Detect which cell encompasses the target text, then output its [X, Y] center coordinate. 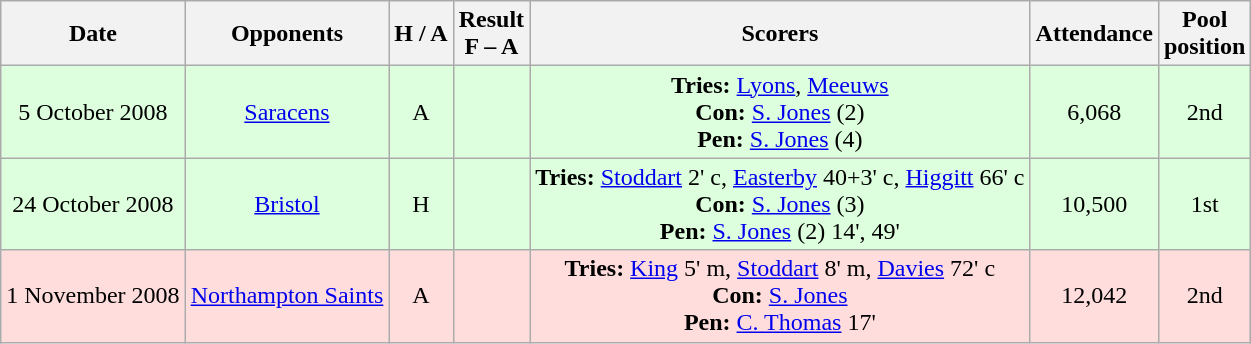
Opponents [287, 34]
Attendance [1094, 34]
1st [1204, 204]
Poolposition [1204, 34]
H / A [421, 34]
Bristol [287, 204]
Tries: King 5' m, Stoddart 8' m, Davies 72' cCon: S. JonesPen: C. Thomas 17' [780, 296]
12,042 [1094, 296]
Saracens [287, 112]
1 November 2008 [93, 296]
24 October 2008 [93, 204]
6,068 [1094, 112]
Scorers [780, 34]
H [421, 204]
10,500 [1094, 204]
Date [93, 34]
5 October 2008 [93, 112]
Tries: Stoddart 2' c, Easterby 40+3' c, Higgitt 66' cCon: S. Jones (3)Pen: S. Jones (2) 14', 49' [780, 204]
ResultF – A [491, 34]
Northampton Saints [287, 296]
Tries: Lyons, MeeuwsCon: S. Jones (2)Pen: S. Jones (4) [780, 112]
